Locate the cell with the specified text and output its [X, Y] center coordinate. 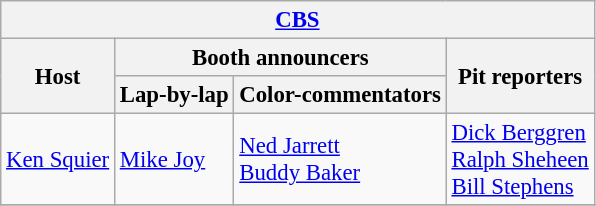
Ned Jarrett Buddy Baker [340, 160]
Mike Joy [174, 160]
CBS [298, 20]
Ken Squier [58, 160]
Host [58, 76]
Dick Berggren Ralph Sheheen Bill Stephens [520, 160]
Color-commentators [340, 95]
Pit reporters [520, 76]
Booth announcers [280, 58]
Lap-by-lap [174, 95]
